Find where the given text appears and provide that cell's center as [x, y] coordinate. 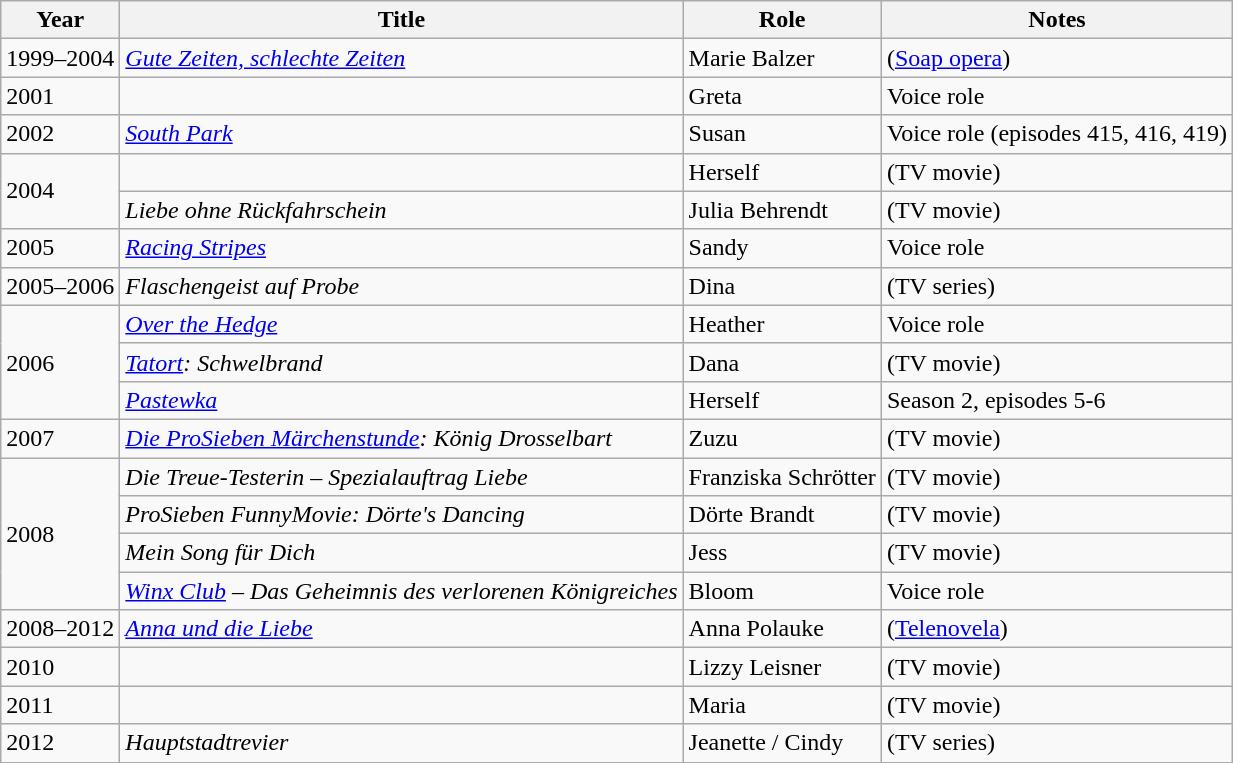
Julia Behrendt [782, 210]
1999–2004 [60, 58]
2005 [60, 248]
2007 [60, 438]
Over the Hedge [402, 324]
Flaschengeist auf Probe [402, 286]
Sandy [782, 248]
Jess [782, 553]
2012 [60, 743]
Winx Club – Das Geheimnis des verlorenen Königreiches [402, 591]
(Telenovela) [1056, 629]
Lizzy Leisner [782, 667]
2004 [60, 191]
Gute Zeiten, schlechte Zeiten [402, 58]
ProSieben FunnyMovie: Dörte's Dancing [402, 515]
2011 [60, 705]
Title [402, 20]
Racing Stripes [402, 248]
2006 [60, 362]
Maria [782, 705]
Season 2, episodes 5-6 [1056, 400]
Mein Song für Dich [402, 553]
2008–2012 [60, 629]
Dörte Brandt [782, 515]
Bloom [782, 591]
Year [60, 20]
Franziska Schrötter [782, 477]
2002 [60, 134]
Role [782, 20]
Susan [782, 134]
Dina [782, 286]
Tatort: Schwelbrand [402, 362]
Voice role (episodes 415, 416, 419) [1056, 134]
Jeanette / Cindy [782, 743]
2008 [60, 534]
South Park [402, 134]
Notes [1056, 20]
2001 [60, 96]
Zuzu [782, 438]
Anna Polauke [782, 629]
Greta [782, 96]
Liebe ohne Rückfahrschein [402, 210]
Anna und die Liebe [402, 629]
(Soap opera) [1056, 58]
Die ProSieben Märchenstunde: König Drosselbart [402, 438]
2005–2006 [60, 286]
2010 [60, 667]
Pastewka [402, 400]
Hauptstadtrevier [402, 743]
Heather [782, 324]
Die Treue-Testerin – Spezialauftrag Liebe [402, 477]
Dana [782, 362]
Marie Balzer [782, 58]
